Pinpoint the cell where the given text exists, returning its (X, Y) midpoint coordinate. 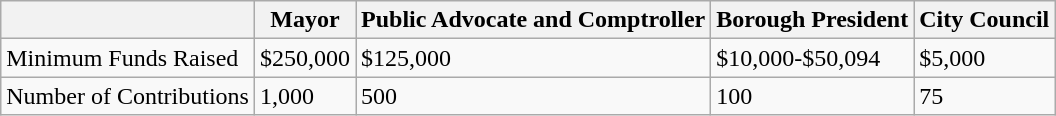
$5,000 (984, 58)
$250,000 (304, 58)
Borough President (812, 20)
Mayor (304, 20)
75 (984, 96)
City Council (984, 20)
Number of Contributions (128, 96)
Public Advocate and Comptroller (534, 20)
$125,000 (534, 58)
$10,000-$50,094 (812, 58)
100 (812, 96)
1,000 (304, 96)
Minimum Funds Raised (128, 58)
500 (534, 96)
